Identify which cell holds the provided text, then report its (x, y) central coordinate. 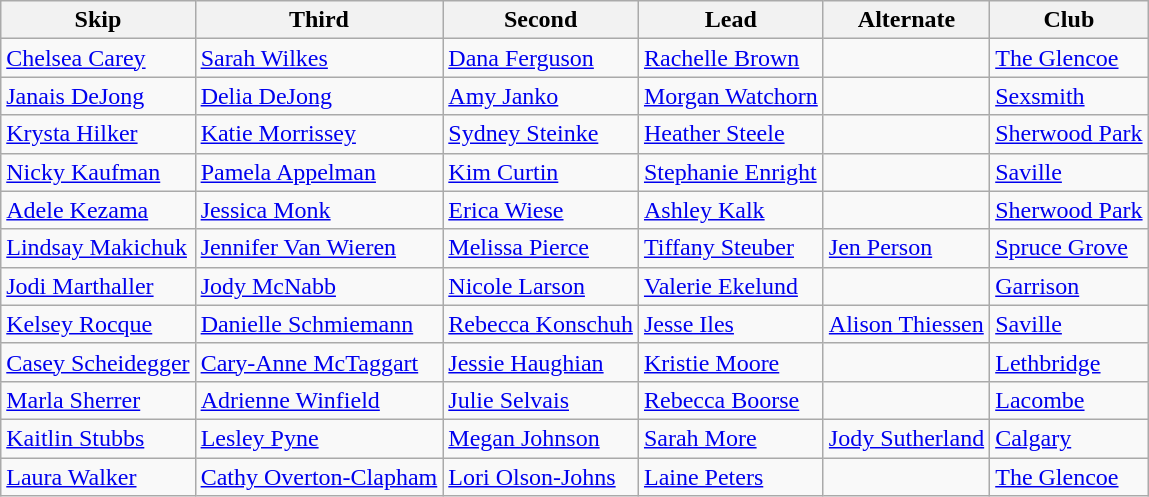
Adele Kezama (98, 210)
Jodi Marthaller (98, 286)
Janais DeJong (98, 96)
Spruce Grove (1069, 248)
Rachelle Brown (730, 58)
Katie Morrissey (319, 134)
Kristie Moore (730, 362)
Cary-Anne McTaggart (319, 362)
Morgan Watchorn (730, 96)
Amy Janko (541, 96)
Nicky Kaufman (98, 172)
Kim Curtin (541, 172)
Erica Wiese (541, 210)
Heather Steele (730, 134)
Club (1069, 20)
Pamela Appelman (319, 172)
Sydney Steinke (541, 134)
Second (541, 20)
Alternate (906, 20)
Kelsey Rocque (98, 324)
Lesley Pyne (319, 438)
Cathy Overton-Clapham (319, 477)
Skip (98, 20)
Laine Peters (730, 477)
Adrienne Winfield (319, 400)
Jody Sutherland (906, 438)
Third (319, 20)
Lindsay Makichuk (98, 248)
Alison Thiessen (906, 324)
Jennifer Van Wieren (319, 248)
Laura Walker (98, 477)
Chelsea Carey (98, 58)
Stephanie Enright (730, 172)
Jody McNabb (319, 286)
Lead (730, 20)
Jessica Monk (319, 210)
Lori Olson-Johns (541, 477)
Rebecca Boorse (730, 400)
Lethbridge (1069, 362)
Jen Person (906, 248)
Ashley Kalk (730, 210)
Delia DeJong (319, 96)
Sarah Wilkes (319, 58)
Jessie Haughian (541, 362)
Sexsmith (1069, 96)
Rebecca Konschuh (541, 324)
Dana Ferguson (541, 58)
Megan Johnson (541, 438)
Tiffany Steuber (730, 248)
Sarah More (730, 438)
Marla Sherrer (98, 400)
Jesse Iles (730, 324)
Julie Selvais (541, 400)
Lacombe (1069, 400)
Casey Scheidegger (98, 362)
Calgary (1069, 438)
Krysta Hilker (98, 134)
Melissa Pierce (541, 248)
Kaitlin Stubbs (98, 438)
Valerie Ekelund (730, 286)
Nicole Larson (541, 286)
Danielle Schmiemann (319, 324)
Garrison (1069, 286)
